Provide the (x, y) coordinate of the cell's center where the given text is located.  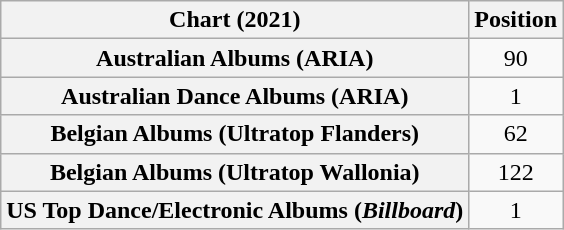
Chart (2021) (235, 20)
Belgian Albums (Ultratop Flanders) (235, 134)
90 (516, 58)
US Top Dance/Electronic Albums (Billboard) (235, 210)
Position (516, 20)
Australian Dance Albums (ARIA) (235, 96)
62 (516, 134)
Australian Albums (ARIA) (235, 58)
122 (516, 172)
Belgian Albums (Ultratop Wallonia) (235, 172)
